Determine the [x, y] coordinate at the center of the cell enclosing the given text.  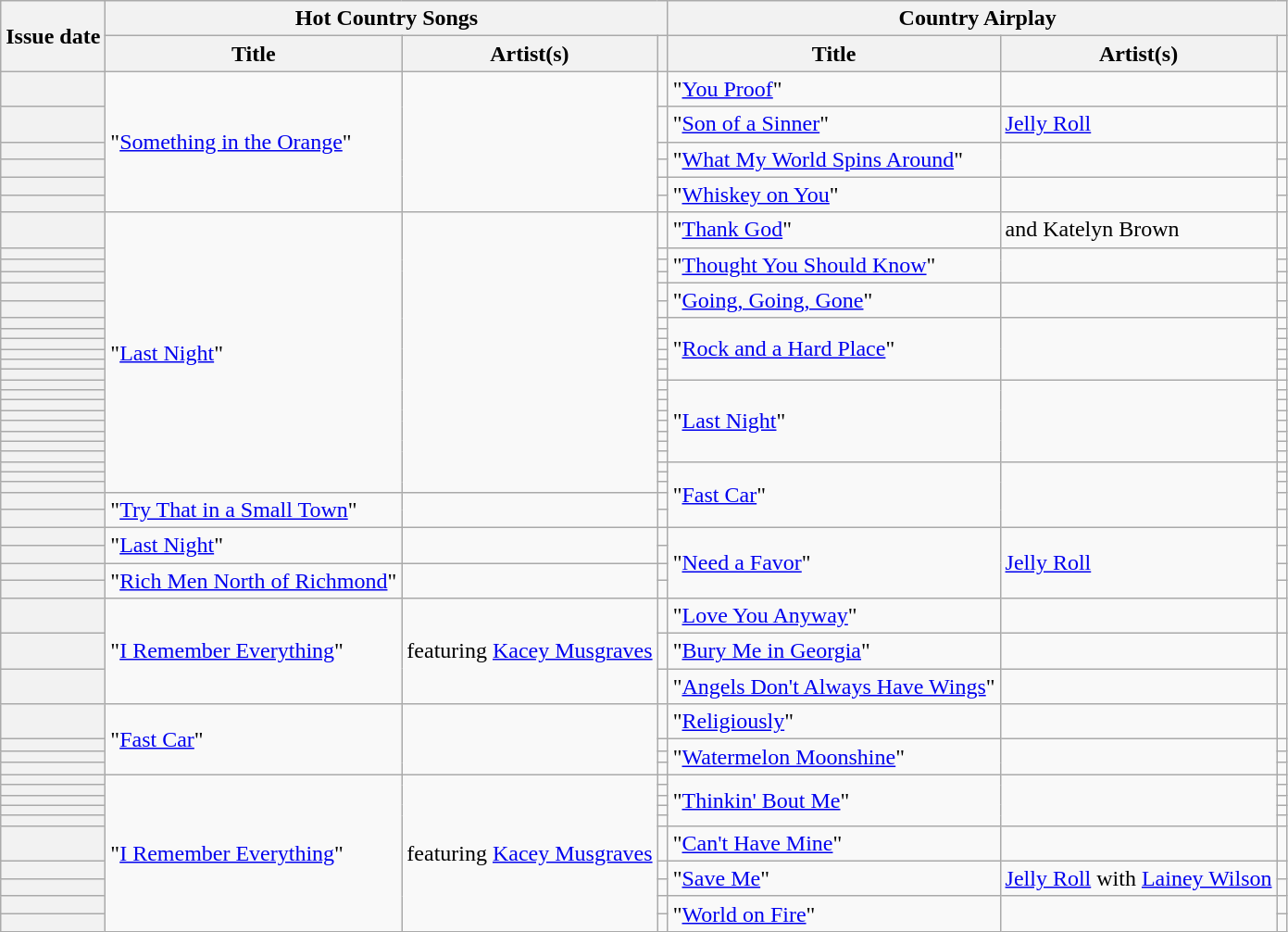
"Bury Me in Georgia" [833, 651]
Hot Country Songs [387, 19]
Jelly Roll with Lainey Wilson [1139, 878]
"Going, Going, Gone" [833, 300]
"Can't Have Mine" [833, 843]
"Need a Favor" [833, 562]
"Rich Men North of Richmond" [254, 581]
"Save Me" [833, 878]
and Katelyn Brown [1139, 230]
Country Airplay [978, 19]
"Something in the Orange" [254, 142]
"Try That in a Small Town" [254, 510]
"Rock and a Hard Place" [833, 348]
Issue date [54, 36]
"World on Fire" [833, 913]
"You Proof" [833, 89]
"Love You Anyway" [833, 616]
"Watermelon Moonshine" [833, 757]
"Thank God" [833, 230]
"What My World Spins Around" [833, 159]
"Whiskey on You" [833, 195]
"Son of a Sinner" [833, 124]
"Angels Don't Always Have Wings" [833, 686]
"Religiously" [833, 722]
"Thinkin' Bout Me" [833, 800]
"Thought You Should Know" [833, 265]
